Capture the cell that displays the provided text and extract its (x, y) central coordinate. 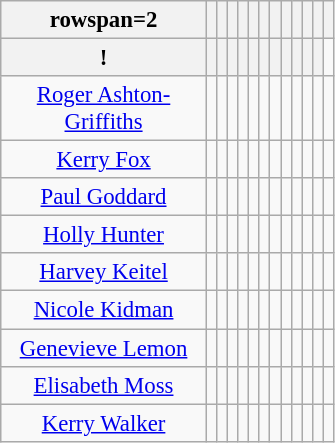
Kerry Fox (104, 160)
Roger Ashton-Griffiths (104, 108)
Kerry Walker (104, 423)
rowspan=2 (104, 20)
Nicole Kidman (104, 310)
Harvey Keitel (104, 273)
Paul Goddard (104, 197)
Elisabeth Moss (104, 385)
Genevieve Lemon (104, 348)
! (104, 58)
Holly Hunter (104, 235)
